Scan for the cell matching the given text and deliver its (x, y) coordinate at center. 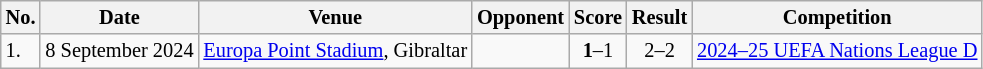
1. (21, 51)
Date (119, 17)
Europa Point Stadium, Gibraltar (335, 51)
Score (598, 17)
Competition (837, 17)
Result (660, 17)
2024–25 UEFA Nations League D (837, 51)
Venue (335, 17)
No. (21, 17)
1–1 (598, 51)
2–2 (660, 51)
Opponent (520, 17)
8 September 2024 (119, 51)
